Detect which cell encompasses the target text, then output its [X, Y] center coordinate. 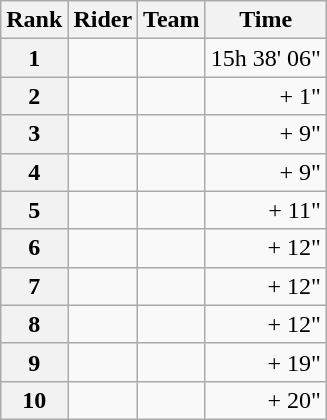
1 [34, 58]
10 [34, 400]
15h 38' 06" [266, 58]
7 [34, 286]
Time [266, 20]
4 [34, 172]
+ 11" [266, 210]
8 [34, 324]
6 [34, 248]
Rider [103, 20]
3 [34, 134]
Team [172, 20]
+ 1" [266, 96]
9 [34, 362]
+ 19" [266, 362]
5 [34, 210]
+ 20" [266, 400]
Rank [34, 20]
2 [34, 96]
